Locate the cell with the specified text and output its [X, Y] center coordinate. 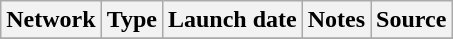
Notes [336, 20]
Type [132, 20]
Network [51, 20]
Source [412, 20]
Launch date [232, 20]
